From the cell containing the given text, extract its center point as [X, Y] coordinate. 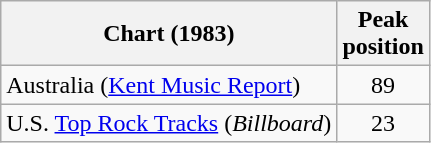
U.S. Top Rock Tracks (Billboard) [169, 123]
Chart (1983) [169, 34]
23 [383, 123]
89 [383, 85]
Australia (Kent Music Report) [169, 85]
Peakposition [383, 34]
